Locate the cell with the specified text and output its (x, y) center coordinate. 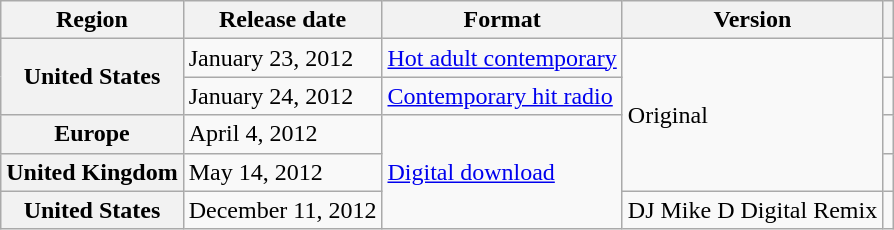
Europe (92, 134)
April 4, 2012 (282, 134)
January 24, 2012 (282, 96)
Hot adult contemporary (502, 58)
January 23, 2012 (282, 58)
May 14, 2012 (282, 172)
Original (752, 115)
Digital download (502, 172)
Format (502, 20)
Version (752, 20)
December 11, 2012 (282, 210)
DJ Mike D Digital Remix (752, 210)
Region (92, 20)
Release date (282, 20)
Contemporary hit radio (502, 96)
United Kingdom (92, 172)
